Determine the (x, y) coordinate at the center of the cell enclosing the given text.  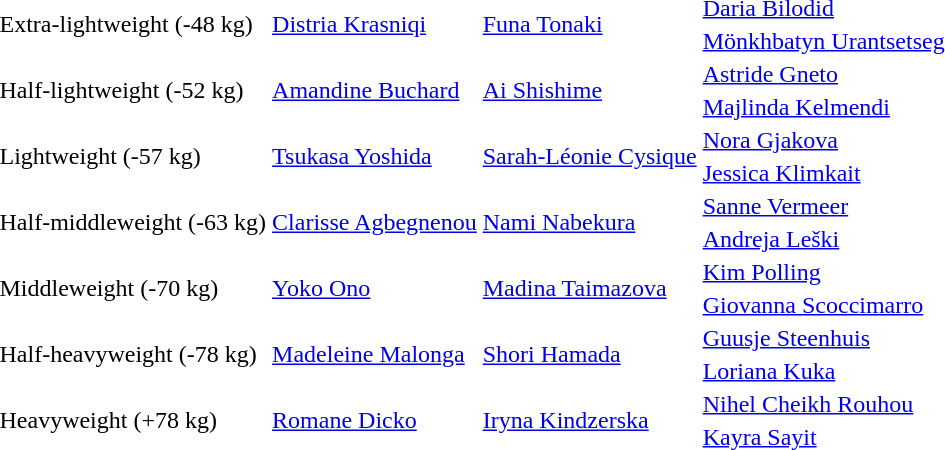
Clarisse Agbegnenou (375, 222)
Sarah-Léonie Cysique (590, 156)
Amandine Buchard (375, 90)
Nami Nabekura (590, 222)
Ai Shishime (590, 90)
Madina Taimazova (590, 288)
Madeleine Malonga (375, 354)
Tsukasa Yoshida (375, 156)
Yoko Ono (375, 288)
Shori Hamada (590, 354)
